Extract the [X, Y] coordinate from the center of the cell holding the provided text.  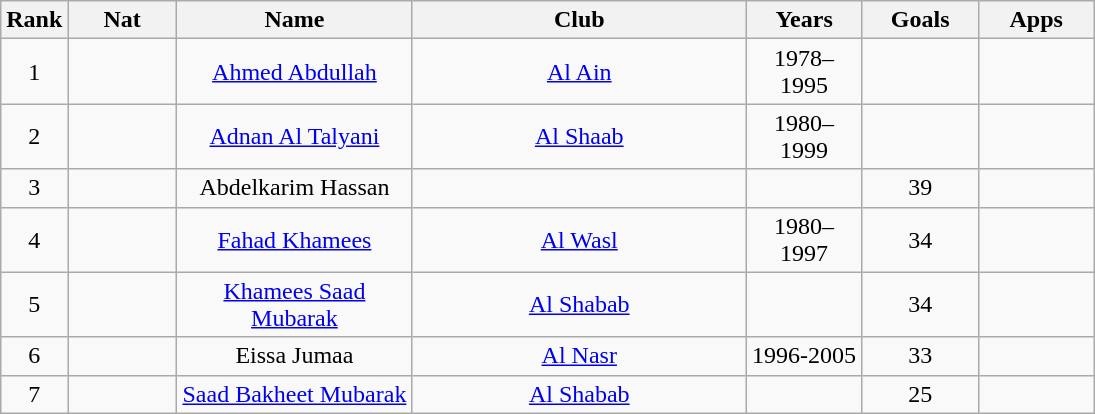
5 [34, 304]
1980–1999 [804, 136]
Rank [34, 20]
39 [920, 188]
3 [34, 188]
Al Ain [579, 72]
6 [34, 356]
Name [294, 20]
Khamees Saad Mubarak [294, 304]
Saad Bakheet Mubarak [294, 394]
Abdelkarim Hassan [294, 188]
Ahmed Abdullah [294, 72]
Apps [1036, 20]
Goals [920, 20]
7 [34, 394]
2 [34, 136]
Club [579, 20]
Al Wasl [579, 240]
33 [920, 356]
Adnan Al Talyani [294, 136]
Nat [122, 20]
25 [920, 394]
Al Shaab [579, 136]
Eissa Jumaa [294, 356]
Years [804, 20]
1996-2005 [804, 356]
Fahad Khamees [294, 240]
1 [34, 72]
Al Nasr [579, 356]
1980–1997 [804, 240]
1978–1995 [804, 72]
4 [34, 240]
